Search for the cell housing the specified text and yield its (X, Y) center coordinate. 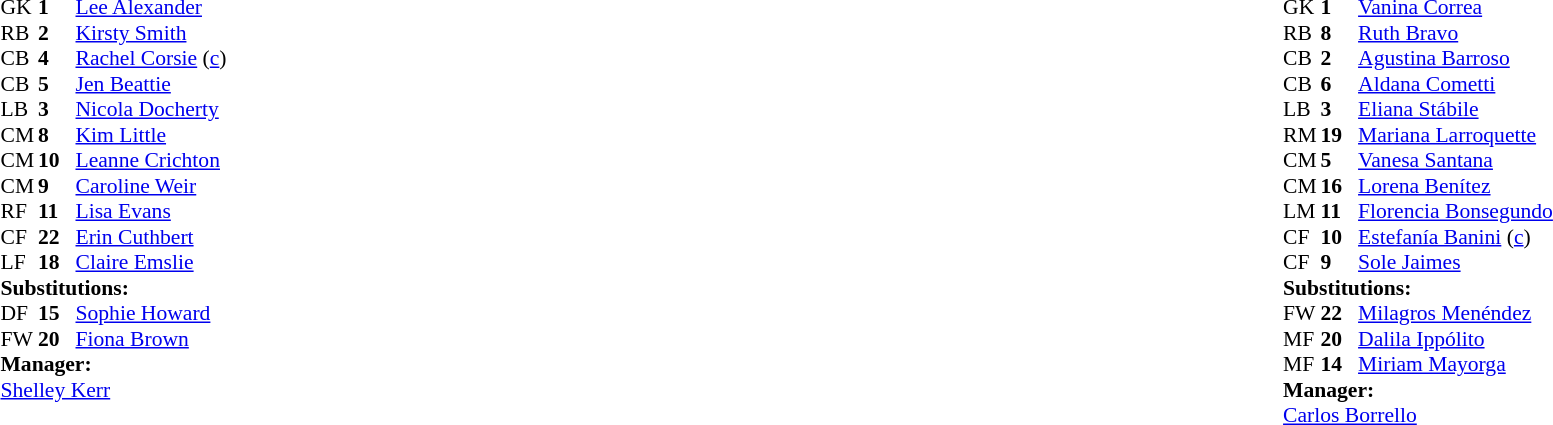
Milagros Menéndez (1456, 313)
18 (57, 263)
Caroline Weir (152, 186)
Eliana Stábile (1456, 109)
Kirsty Smith (152, 33)
Lisa Evans (152, 211)
Mariana Larroquette (1456, 135)
Florencia Bonsegundo (1456, 211)
Aldana Cometti (1456, 84)
Sole Jaimes (1456, 263)
4 (57, 59)
14 (1340, 365)
LM (1302, 211)
Agustina Barroso (1456, 59)
Jen Beattie (152, 84)
Estefanía Banini (c) (1456, 237)
Leanne Crichton (152, 161)
Ruth Bravo (1456, 33)
Miriam Mayorga (1456, 365)
16 (1340, 186)
LF (19, 263)
Nicola Docherty (152, 109)
Kim Little (152, 135)
Rachel Corsie (c) (152, 59)
Dalila Ippólito (1456, 339)
RM (1302, 135)
Vanesa Santana (1456, 161)
RF (19, 211)
Shelley Kerr (113, 390)
Erin Cuthbert (152, 237)
6 (1340, 84)
Sophie Howard (152, 313)
Claire Emslie (152, 263)
DF (19, 313)
Fiona Brown (152, 339)
19 (1340, 135)
15 (57, 313)
Lorena Benítez (1456, 186)
